Identify which cell holds the provided text, then report its [x, y] central coordinate. 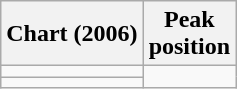
Peakposition [189, 34]
Chart (2006) [72, 34]
